Search for the cell housing the specified text and yield its [x, y] center coordinate. 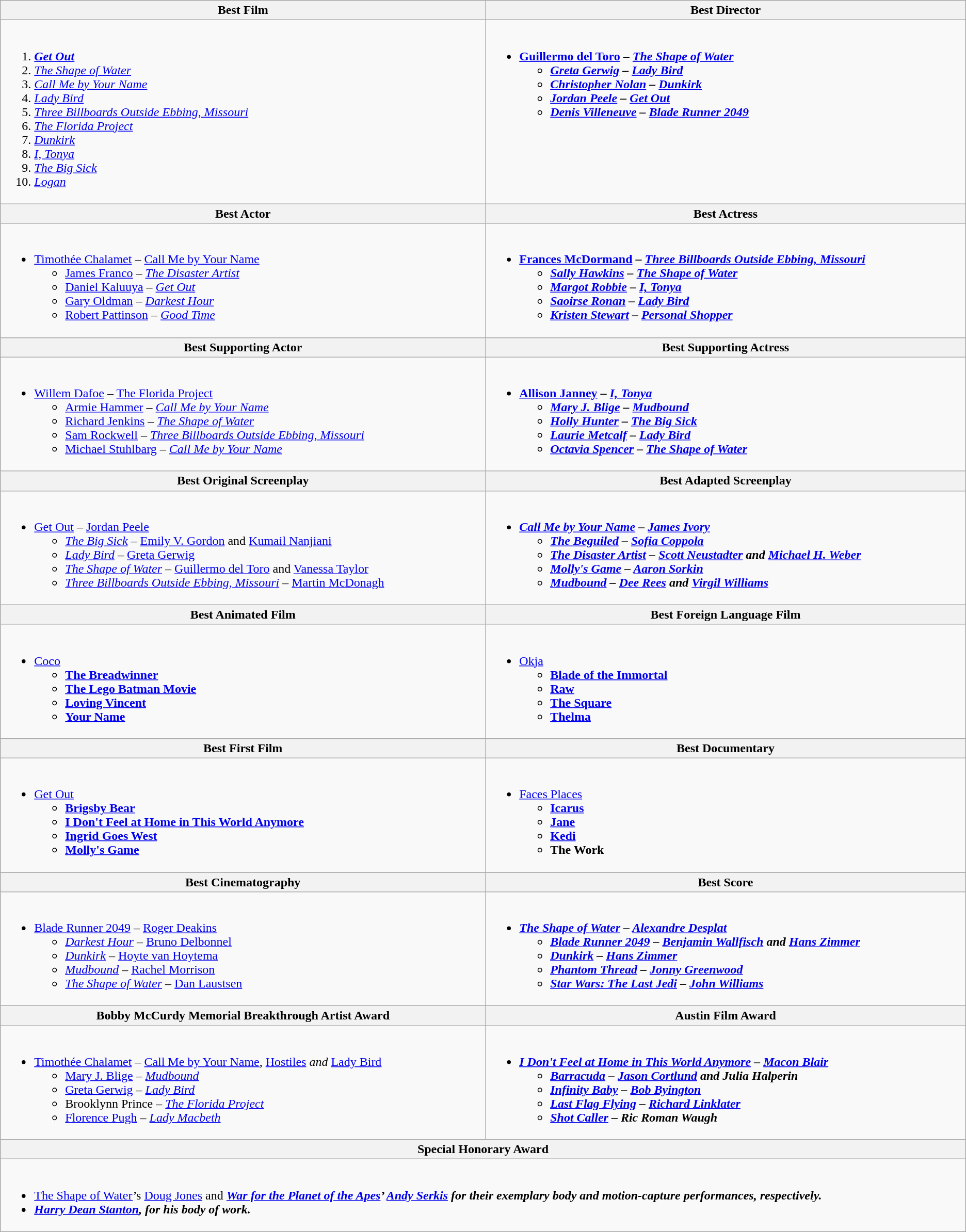
Best Animated Film [243, 614]
Guillermo del Toro – The Shape of WaterGreta Gerwig – Lady BirdChristopher Nolan – DunkirkJordan Peele – Get OutDenis Villeneuve – Blade Runner 2049 [726, 112]
Best Documentary [726, 748]
Best Supporting Actor [243, 347]
Best Foreign Language Film [726, 614]
Best Director [726, 10]
Blade Runner 2049 – Roger DeakinsDarkest Hour – Bruno DelbonnelDunkirk – Hoyte van HoytemaMudbound – Rachel MorrisonThe Shape of Water – Dan Laustsen [243, 949]
Faces PlacesIcarusJaneKediThe Work [726, 815]
Special Honorary Award [483, 1149]
Best Actress [726, 214]
Allison Janney – I, TonyaMary J. Blige – MudboundHolly Hunter – The Big SickLaurie Metcalf – Lady BirdOctavia Spencer – The Shape of Water [726, 414]
Best Film [243, 10]
Best Adapted Screenplay [726, 481]
Best Original Screenplay [243, 481]
Get OutBrigsby BearI Don't Feel at Home in This World AnymoreIngrid Goes WestMolly's Game [243, 815]
OkjaBlade of the ImmortalRawThe SquareThelma [726, 681]
Best First Film [243, 748]
Bobby McCurdy Memorial Breakthrough Artist Award [243, 1016]
Best Supporting Actress [726, 347]
CocoThe BreadwinnerThe Lego Batman MovieLoving VincentYour Name [243, 681]
Best Score [726, 882]
Austin Film Award [726, 1016]
Get OutThe Shape of WaterCall Me by Your NameLady BirdThree Billboards Outside Ebbing, MissouriThe Florida ProjectDunkirkI, TonyaThe Big SickLogan [243, 112]
Best Actor [243, 214]
Best Cinematography [243, 882]
